Extract the (X, Y) coordinate from the center of the cell holding the provided text.  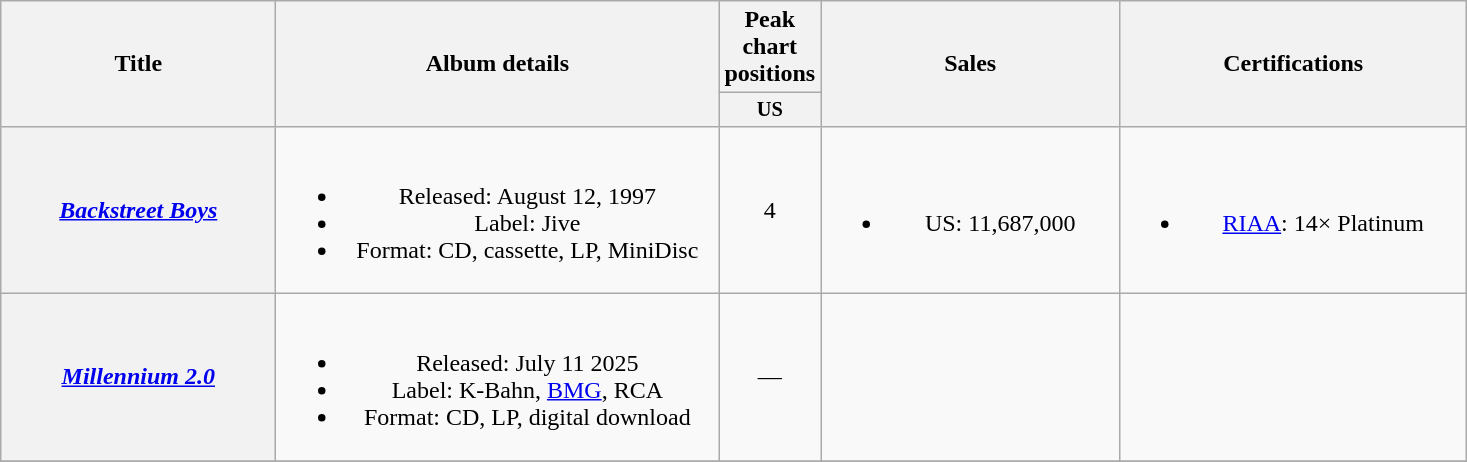
4 (770, 210)
US (770, 110)
Sales (970, 64)
Title (138, 64)
Released: August 12, 1997Label: JiveFormat: CD, cassette, LP, MiniDisc (498, 210)
Backstreet Boys (138, 210)
— (770, 378)
US: 11,687,000 (970, 210)
Millennium 2.0 (138, 378)
Certifications (1294, 64)
Album details (498, 64)
RIAA: 14× Platinum (1294, 210)
Peak chart positions (770, 47)
Released: July 11 2025Label: K-Bahn, BMG, RCAFormat: CD, LP, digital download (498, 378)
